Return [x, y] of the center of cell containing provided text 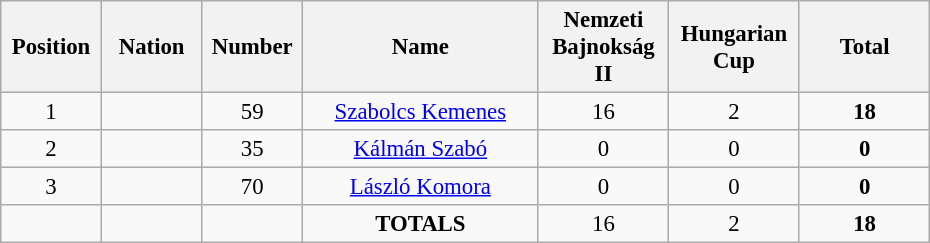
35 [252, 149]
70 [252, 187]
László Komora [421, 187]
Nemzeti Bajnokság II [604, 47]
Hungarian Cup [734, 47]
Kálmán Szabó [421, 149]
Total [864, 47]
3 [52, 187]
Nation [152, 47]
Number [252, 47]
Position [52, 47]
59 [252, 112]
1 [52, 112]
Name [421, 47]
TOTALS [421, 224]
Szabolcs Kemenes [421, 112]
